Detect which cell encompasses the target text, then output its (X, Y) center coordinate. 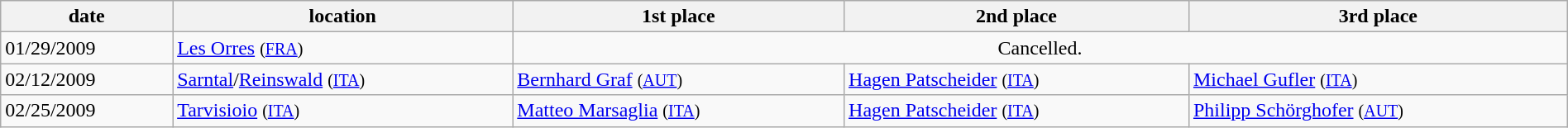
3rd place (1378, 17)
Michael Gufler (ITA) (1378, 79)
location (342, 17)
Cancelled. (1040, 48)
01/29/2009 (87, 48)
Tarvisioio (ITA) (342, 111)
1st place (678, 17)
Philipp Schörghofer (AUT) (1378, 111)
02/12/2009 (87, 79)
date (87, 17)
Les Orres (FRA) (342, 48)
02/25/2009 (87, 111)
Sarntal/Reinswald (ITA) (342, 79)
2nd place (1017, 17)
Bernhard Graf (AUT) (678, 79)
Matteo Marsaglia (ITA) (678, 111)
